Extract the [X, Y] coordinate from the center of the cell holding the provided text.  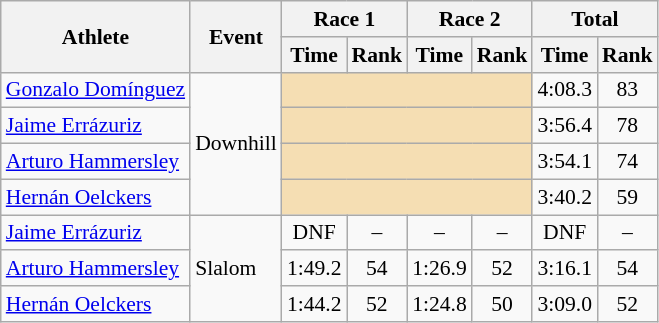
Athlete [96, 36]
Race 2 [470, 19]
1:49.2 [314, 269]
4:08.3 [564, 90]
Gonzalo Domínguez [96, 90]
3:54.1 [564, 162]
3:09.0 [564, 304]
50 [502, 304]
Slalom [236, 268]
1:26.9 [440, 269]
3:16.1 [564, 269]
1:24.8 [440, 304]
Downhill [236, 143]
1:44.2 [314, 304]
3:56.4 [564, 126]
74 [628, 162]
Race 1 [344, 19]
Event [236, 36]
78 [628, 126]
59 [628, 197]
Total [594, 19]
3:40.2 [564, 197]
83 [628, 90]
